Search for the cell housing the specified text and yield its [x, y] center coordinate. 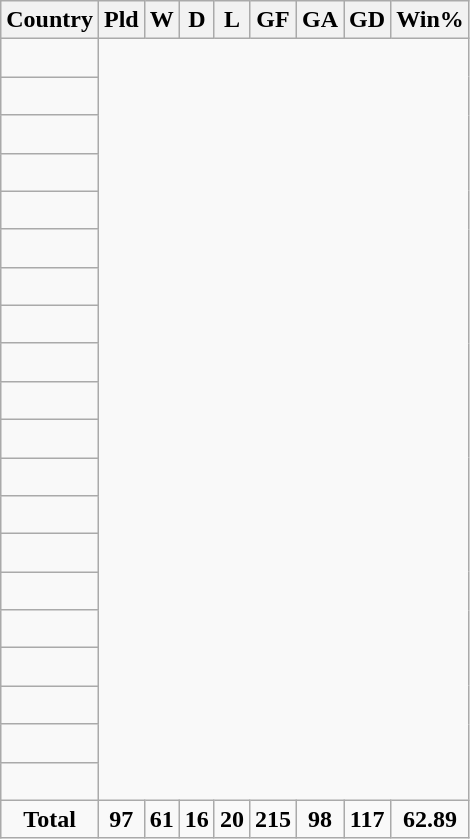
215 [272, 819]
117 [368, 819]
GA [320, 20]
97 [121, 819]
Pld [121, 20]
62.89 [430, 819]
D [196, 20]
98 [320, 819]
Win% [430, 20]
61 [162, 819]
GD [368, 20]
W [162, 20]
L [232, 20]
20 [232, 819]
16 [196, 819]
Country [50, 20]
Total [50, 819]
GF [272, 20]
